Capture the cell that displays the provided text and extract its [X, Y] central coordinate. 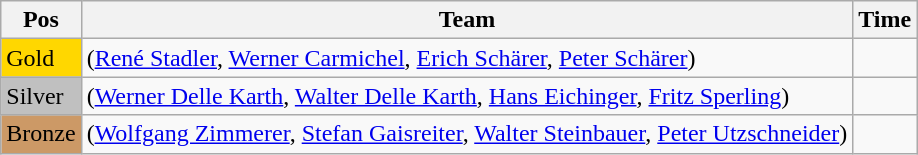
Pos [41, 20]
Silver [41, 96]
Gold [41, 58]
(Werner Delle Karth, Walter Delle Karth, Hans Eichinger, Fritz Sperling) [467, 96]
Bronze [41, 134]
Team [467, 20]
(René Stadler, Werner Carmichel, Erich Schärer, Peter Schärer) [467, 58]
Time [885, 20]
(Wolfgang Zimmerer, Stefan Gaisreiter, Walter Steinbauer, Peter Utzschneider) [467, 134]
